Output the (x, y) coordinate of the center of the cell containing the given text.  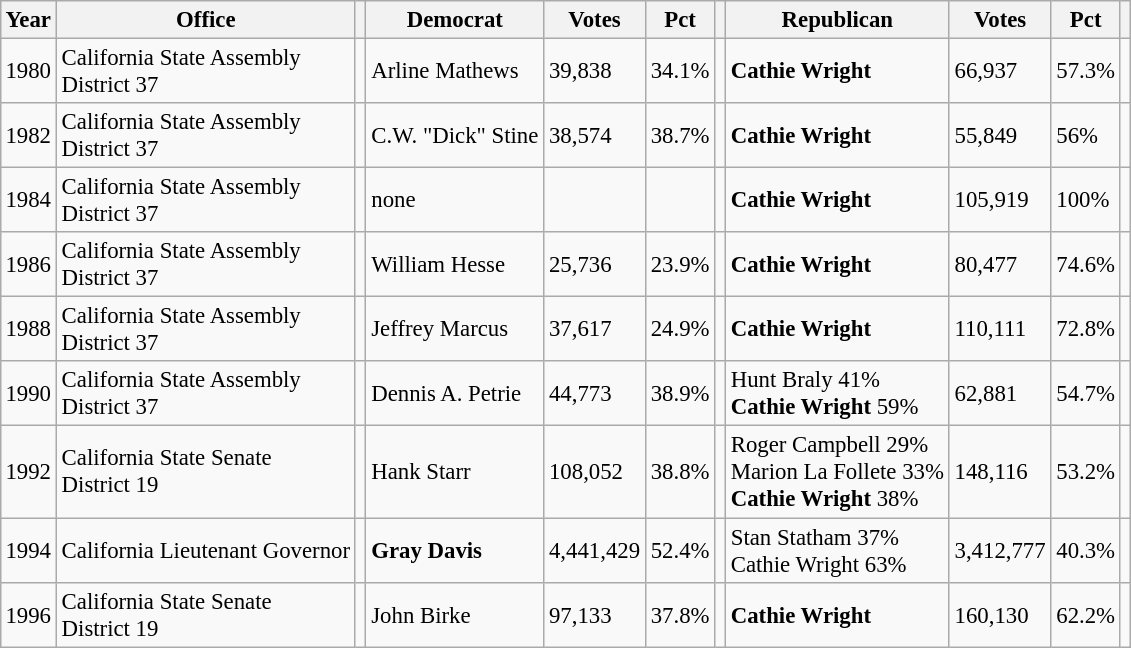
Arline Mathews (455, 70)
23.9% (680, 264)
1996 (28, 614)
Gray Davis (455, 550)
1990 (28, 394)
Hunt Braly 41% Cathie Wright 59% (837, 394)
Office (206, 20)
25,736 (595, 264)
1994 (28, 550)
53.2% (1086, 472)
Hank Starr (455, 472)
34.1% (680, 70)
66,937 (1000, 70)
72.8% (1086, 330)
105,919 (1000, 200)
38.9% (680, 394)
37,617 (595, 330)
39,838 (595, 70)
1982 (28, 136)
62.2% (1086, 614)
38.8% (680, 472)
160,130 (1000, 614)
1984 (28, 200)
John Birke (455, 614)
1992 (28, 472)
37.8% (680, 614)
William Hesse (455, 264)
C.W. "Dick" Stine (455, 136)
100% (1086, 200)
80,477 (1000, 264)
38.7% (680, 136)
Year (28, 20)
62,881 (1000, 394)
97,133 (595, 614)
110,111 (1000, 330)
3,412,777 (1000, 550)
24.9% (680, 330)
4,441,429 (595, 550)
Jeffrey Marcus (455, 330)
54.7% (1086, 394)
148,116 (1000, 472)
California Lieutenant Governor (206, 550)
Roger Campbell 29% Marion La Follete 33% Cathie Wright 38% (837, 472)
52.4% (680, 550)
1980 (28, 70)
1988 (28, 330)
38,574 (595, 136)
Stan Statham 37% Cathie Wright 63% (837, 550)
55,849 (1000, 136)
108,052 (595, 472)
Dennis A. Petrie (455, 394)
56% (1086, 136)
57.3% (1086, 70)
1986 (28, 264)
none (455, 200)
74.6% (1086, 264)
Democrat (455, 20)
44,773 (595, 394)
40.3% (1086, 550)
Republican (837, 20)
